Extract the (x, y) coordinate from the center of the cell holding the provided text.  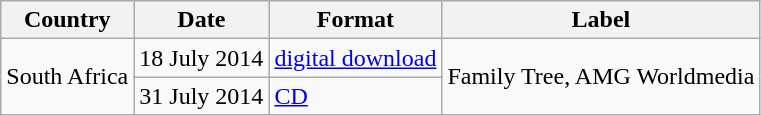
18 July 2014 (202, 58)
CD (356, 96)
Country (68, 20)
Date (202, 20)
Family Tree, AMG Worldmedia (601, 77)
Format (356, 20)
Label (601, 20)
South Africa (68, 77)
31 July 2014 (202, 96)
digital download (356, 58)
